Identify which cell holds the provided text, then report its (X, Y) central coordinate. 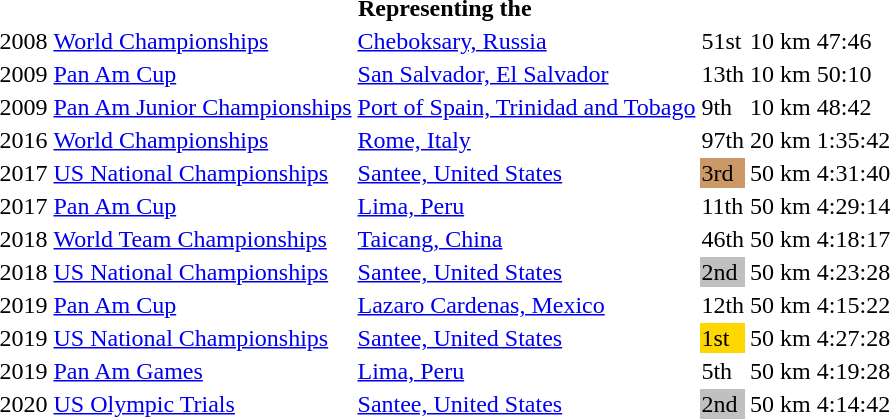
World Team Championships (202, 239)
Pan Am Games (202, 371)
Pan Am Junior Championships (202, 107)
51st (723, 41)
46th (723, 239)
3rd (723, 173)
13th (723, 74)
Lazaro Cardenas, Mexico (526, 305)
20 km (781, 140)
5th (723, 371)
1st (723, 338)
12th (723, 305)
San Salvador, El Salvador (526, 74)
Port of Spain, Trinidad and Tobago (526, 107)
Cheboksary, Russia (526, 41)
97th (723, 140)
Rome, Italy (526, 140)
11th (723, 206)
9th (723, 107)
Taicang, China (526, 239)
US Olympic Trials (202, 404)
